Find where the given text appears and provide that cell's center as [x, y] coordinate. 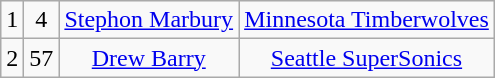
2 [12, 58]
4 [42, 20]
1 [12, 20]
Stephon Marbury [149, 20]
57 [42, 58]
Minnesota Timberwolves [367, 20]
Seattle SuperSonics [367, 58]
Drew Barry [149, 58]
